Determine the (X, Y) coordinate at the center of the cell enclosing the given text.  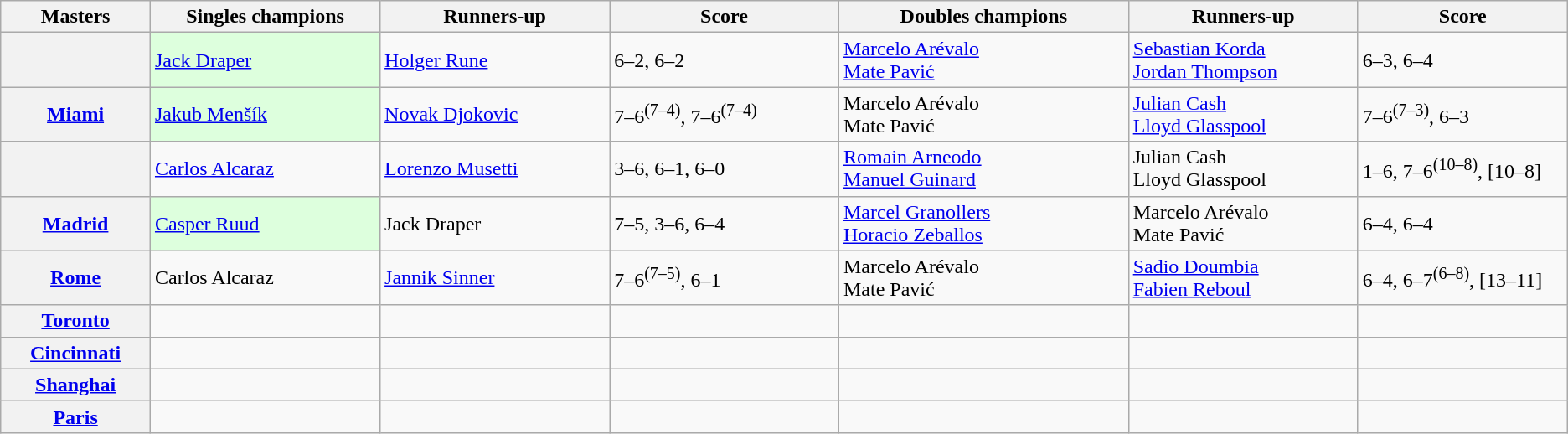
Romain Arneodo Manuel Guinard (983, 169)
Marcel Granollers Horacio Zeballos (983, 223)
Paris (75, 416)
Toronto (75, 321)
6–3, 6–4 (1462, 60)
6–4, 6–4 (1462, 223)
Holger Rune (495, 60)
3–6, 6–1, 6–0 (725, 169)
7–6(7–4), 7–6(7–4) (725, 114)
7–6(7–5), 6–1 (725, 278)
6–4, 6–7(6–8), [13–11] (1462, 278)
7–5, 3–6, 6–4 (725, 223)
Shanghai (75, 385)
Doubles champions (983, 17)
Novak Djokovic (495, 114)
6–2, 6–2 (725, 60)
Casper Ruud (265, 223)
Jakub Menšík (265, 114)
1–6, 7–6(10–8), [10–8] (1462, 169)
7–6(7–3), 6–3 (1462, 114)
Rome (75, 278)
Masters (75, 17)
Cincinnati (75, 353)
Lorenzo Musetti (495, 169)
Singles champions (265, 17)
Sadio Doumbia Fabien Reboul (1243, 278)
Madrid (75, 223)
Miami (75, 114)
Sebastian Korda Jordan Thompson (1243, 60)
Jannik Sinner (495, 278)
